Output the (X, Y) coordinate of the center of the cell containing the given text.  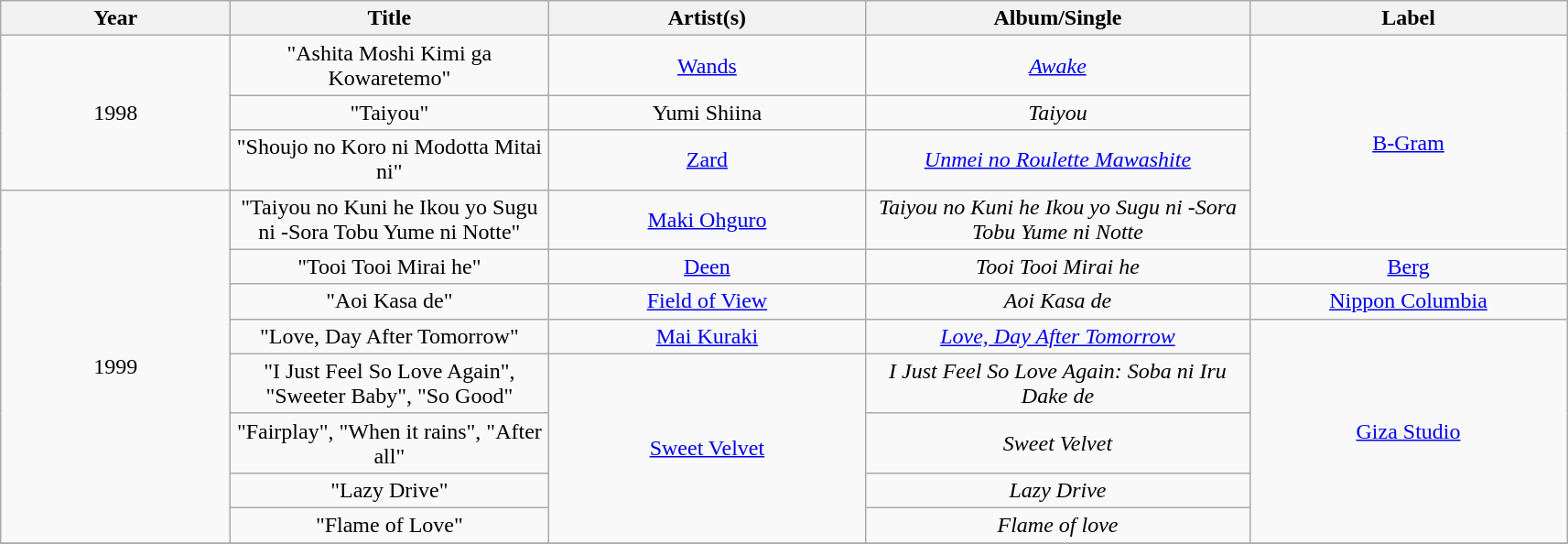
Flame of love (1058, 525)
"Lazy Drive" (390, 490)
"Ashita Moshi Kimi ga Kowaretemo" (390, 66)
Mai Kuraki (707, 336)
Aoi Kasa de (1058, 301)
Berg (1408, 267)
Giza Studio (1408, 430)
Tooi Tooi Mirai he (1058, 267)
"Aoi Kasa de" (390, 301)
Field of View (707, 301)
"Love, Day After Tomorrow" (390, 336)
"Fairplay", "When it rains", "After all" (390, 443)
Album/Single (1058, 18)
1999 (115, 366)
"Shoujo no Koro ni Modotta Mitai ni" (390, 159)
"Taiyou no Kuni he Ikou yo Sugu ni -Sora Tobu Yume ni Notte" (390, 220)
1998 (115, 113)
Artist(s) (707, 18)
Lazy Drive (1058, 490)
B-Gram (1408, 143)
Taiyou (1058, 113)
Deen (707, 267)
Label (1408, 18)
"I Just Feel So Love Again", "Sweeter Baby", "So Good" (390, 383)
Taiyou no Kuni he Ikou yo Sugu ni -Sora Tobu Yume ni Notte (1058, 220)
Maki Ohguro (707, 220)
Awake (1058, 66)
Zard (707, 159)
I Just Feel So Love Again: Soba ni Iru Dake de (1058, 383)
"Tooi Tooi Mirai he" (390, 267)
Year (115, 18)
Nippon Columbia (1408, 301)
"Flame of Love" (390, 525)
Title (390, 18)
Yumi Shiina (707, 113)
Wands (707, 66)
Love, Day After Tomorrow (1058, 336)
"Taiyou" (390, 113)
Unmei no Roulette Mawashite (1058, 159)
